Search for the cell housing the specified text and yield its (X, Y) center coordinate. 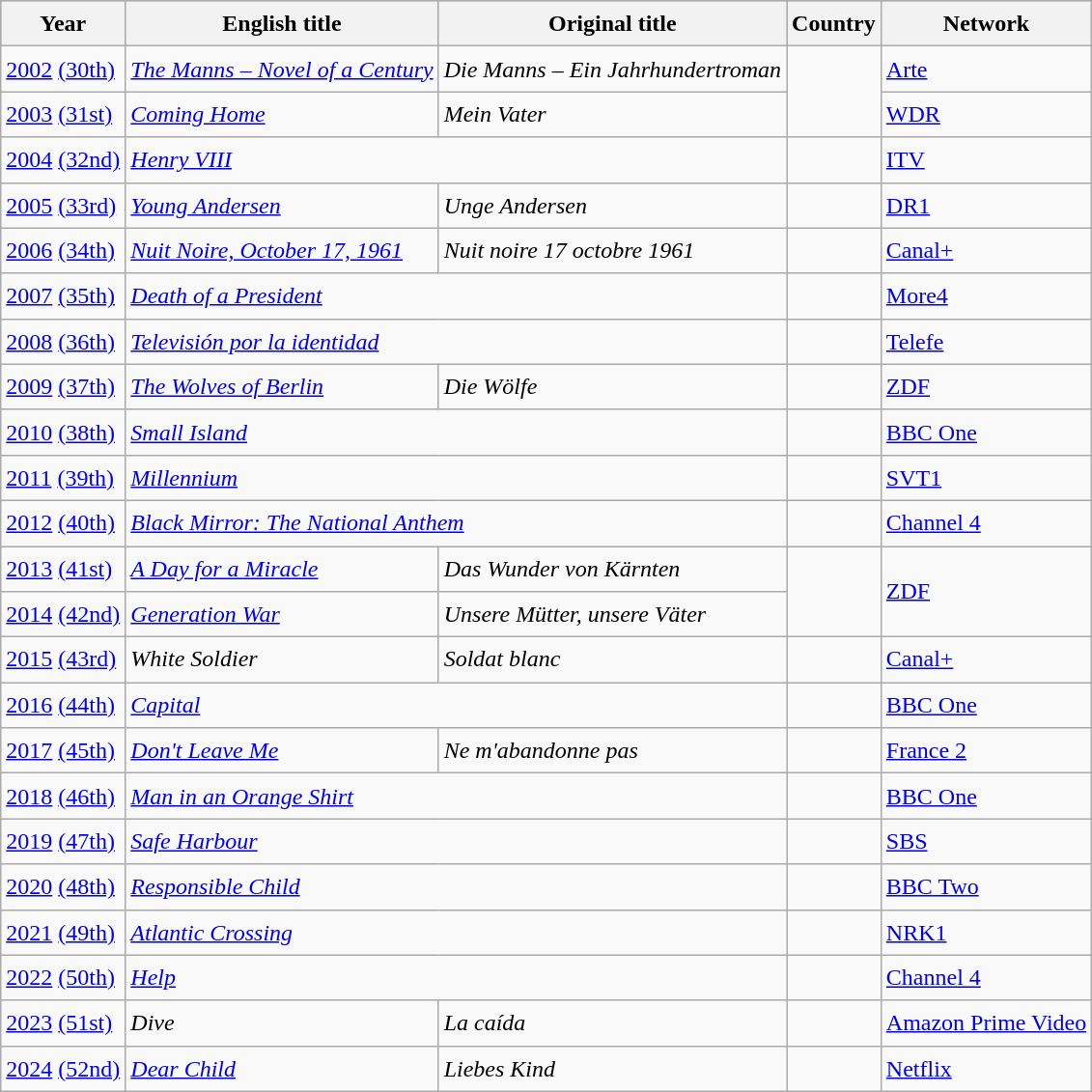
2005 (33rd) (64, 205)
2021 (49th) (64, 933)
Unsere Mütter, unsere Väter (612, 614)
2006 (34th) (64, 251)
Telefe (986, 342)
Ne m'abandonne pas (612, 751)
2009 (37th) (64, 386)
Young Andersen (282, 205)
ITV (986, 160)
Year (64, 23)
2016 (44th) (64, 705)
2013 (41st) (64, 570)
Dear Child (282, 1068)
Don't Leave Me (282, 751)
Die Wölfe (612, 386)
2010 (38th) (64, 433)
Small Island (456, 433)
Man in an Orange Shirt (456, 796)
Coming Home (282, 114)
Nuit noire 17 octobre 1961 (612, 251)
Country (834, 23)
The Manns – Novel of a Century (282, 70)
2008 (36th) (64, 342)
BBC Two (986, 886)
The Wolves of Berlin (282, 386)
2004 (32nd) (64, 160)
Liebes Kind (612, 1068)
Millennium (456, 477)
SBS (986, 842)
2003 (31st) (64, 114)
2020 (48th) (64, 886)
Death of a President (456, 295)
2007 (35th) (64, 295)
France 2 (986, 751)
Mein Vater (612, 114)
Soldat blanc (612, 660)
DR1 (986, 205)
SVT1 (986, 477)
Arte (986, 70)
2012 (40th) (64, 523)
La caída (612, 1023)
2018 (46th) (64, 796)
Die Manns – Ein Jahrhundertroman (612, 70)
NRK1 (986, 933)
2014 (42nd) (64, 614)
Network (986, 23)
Amazon Prime Video (986, 1023)
2023 (51st) (64, 1023)
Dive (282, 1023)
Das Wunder von Kärnten (612, 570)
More4 (986, 295)
Help (456, 977)
English title (282, 23)
Henry VIII (456, 160)
2015 (43rd) (64, 660)
Netflix (986, 1068)
A Day for a Miracle (282, 570)
Safe Harbour (456, 842)
WDR (986, 114)
Responsible Child (456, 886)
2011 (39th) (64, 477)
Nuit Noire, October 17, 1961 (282, 251)
2019 (47th) (64, 842)
White Soldier (282, 660)
Unge Andersen (612, 205)
Atlantic Crossing (456, 933)
2024 (52nd) (64, 1068)
2022 (50th) (64, 977)
Capital (456, 705)
2017 (45th) (64, 751)
2002 (30th) (64, 70)
Black Mirror: The National Anthem (456, 523)
Original title (612, 23)
Televisión por la identidad (456, 342)
Generation War (282, 614)
